Provide the [X, Y] coordinate of the cell's center where the given text is located.  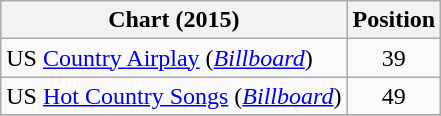
39 [394, 58]
US Hot Country Songs (Billboard) [174, 96]
Position [394, 20]
49 [394, 96]
Chart (2015) [174, 20]
US Country Airplay (Billboard) [174, 58]
